From the cell containing the given text, extract its center point as (x, y) coordinate. 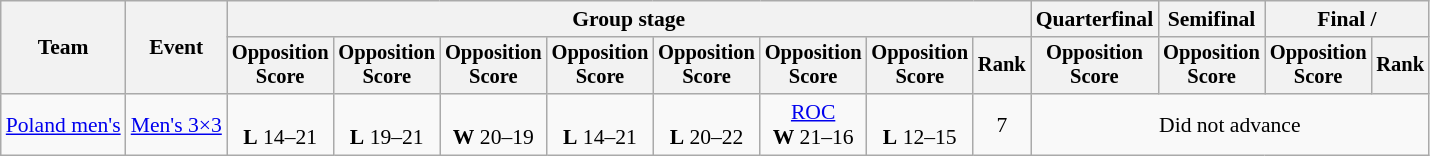
Event (176, 48)
Final / (1347, 19)
Group stage (629, 19)
L 12–15 (920, 124)
Did not advance (1230, 124)
Men's 3×3 (176, 124)
7 (1002, 124)
Quarterfinal (1095, 19)
L 19–21 (386, 124)
Team (64, 48)
ROCW 21–16 (814, 124)
Semifinal (1212, 19)
L 20–22 (706, 124)
W 20–19 (494, 124)
Poland men's (64, 124)
